Search for the cell housing the specified text and yield its (X, Y) center coordinate. 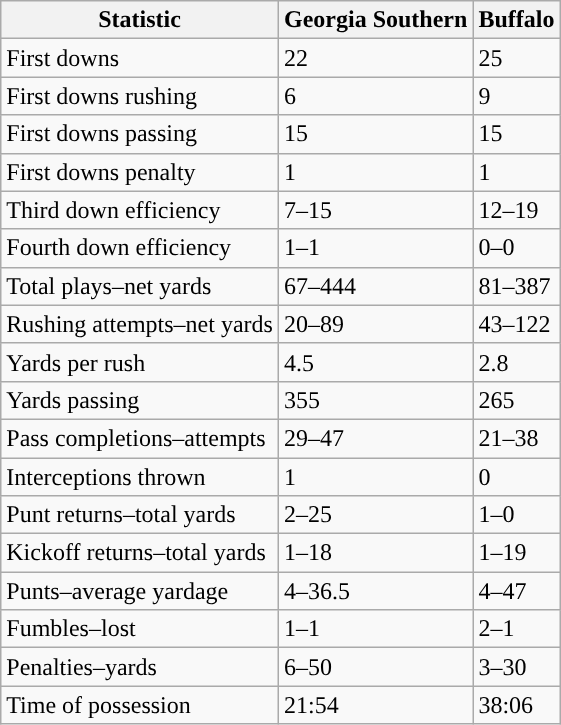
2.8 (516, 362)
9 (516, 96)
0–0 (516, 248)
Georgia Southern (375, 20)
4–47 (516, 591)
First downs passing (140, 134)
6–50 (375, 667)
1–18 (375, 553)
Interceptions thrown (140, 477)
Buffalo (516, 20)
25 (516, 58)
Fumbles–lost (140, 629)
12–19 (516, 210)
Statistic (140, 20)
Rushing attempts–net yards (140, 324)
Third down efficiency (140, 210)
Total plays–net yards (140, 286)
First downs (140, 58)
4.5 (375, 362)
38:06 (516, 705)
355 (375, 400)
20–89 (375, 324)
First downs rushing (140, 96)
Pass completions–attempts (140, 438)
Penalties–yards (140, 667)
81–387 (516, 286)
1–0 (516, 515)
2–1 (516, 629)
4–36.5 (375, 591)
22 (375, 58)
21–38 (516, 438)
1–19 (516, 553)
Punts–average yardage (140, 591)
2–25 (375, 515)
Time of possession (140, 705)
Fourth down efficiency (140, 248)
6 (375, 96)
First downs penalty (140, 172)
Yards per rush (140, 362)
7–15 (375, 210)
265 (516, 400)
67–444 (375, 286)
Yards passing (140, 400)
Punt returns–total yards (140, 515)
29–47 (375, 438)
0 (516, 477)
21:54 (375, 705)
43–122 (516, 324)
3–30 (516, 667)
Kickoff returns–total yards (140, 553)
